Return [X, Y] of the center of cell containing provided text 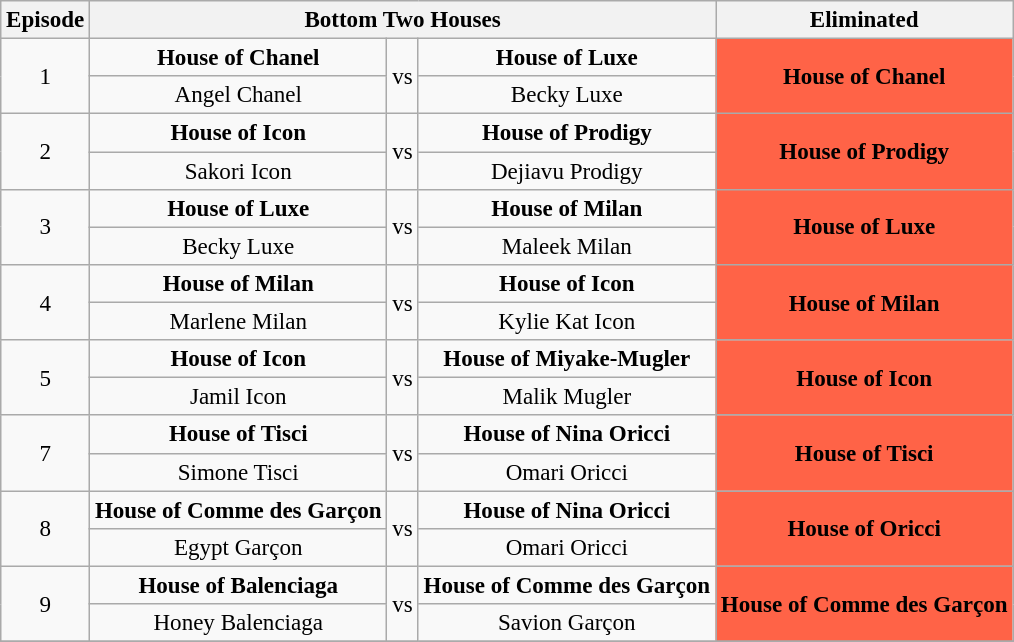
2 [46, 152]
1 [46, 76]
Kylie Kat Icon [566, 322]
Marlene Milan [238, 322]
5 [46, 378]
9 [46, 604]
3 [46, 228]
Egypt Garçon [238, 548]
Malik Mugler [566, 397]
Maleek Milan [566, 246]
Jamil Icon [238, 397]
Dejiavu Prodigy [566, 171]
Savion Garçon [566, 623]
8 [46, 528]
Episode [46, 20]
Honey Balenciaga [238, 623]
Angel Chanel [238, 95]
4 [46, 302]
House of Balenciaga [238, 585]
Eliminated [864, 20]
Sakori Icon [238, 171]
7 [46, 454]
House of Miyake-Mugler [566, 359]
House of Oricci [864, 528]
Bottom Two Houses [403, 20]
Simone Tisci [238, 472]
